Locate the cell with the specified text and output its (X, Y) center coordinate. 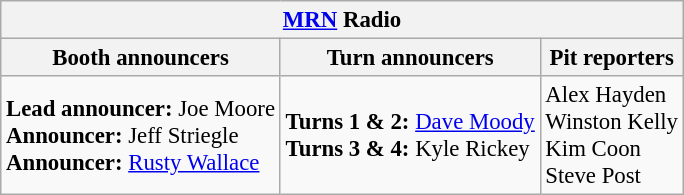
Alex HaydenWinston KellyKim CoonSteve Post (612, 136)
Turns 1 & 2: Dave MoodyTurns 3 & 4: Kyle Rickey (410, 136)
Lead announcer: Joe MooreAnnouncer: Jeff StriegleAnnouncer: Rusty Wallace (141, 136)
Turn announcers (410, 58)
Booth announcers (141, 58)
MRN Radio (342, 20)
Pit reporters (612, 58)
